Determine the (X, Y) coordinate at the center of the cell enclosing the given text.  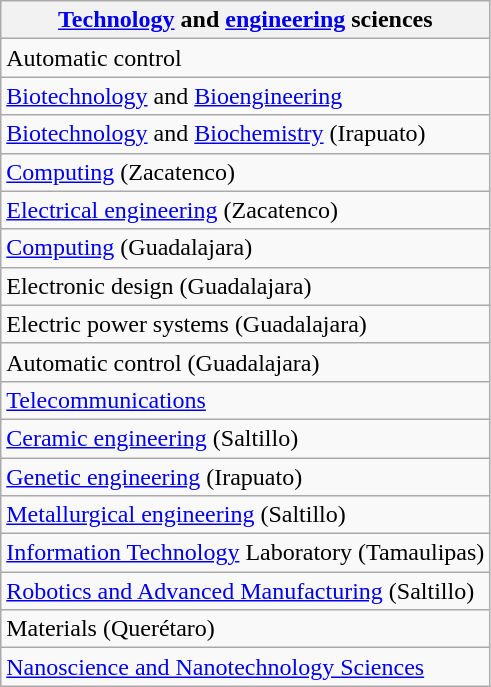
Computing (Guadalajara) (246, 248)
Electric power systems (Guadalajara) (246, 324)
Biotechnology and Biochemistry (Irapuato) (246, 134)
Metallurgical engineering (Saltillo) (246, 515)
Computing (Zacatenco) (246, 172)
Technology and engineering sciences (246, 20)
Automatic control (246, 58)
Materials (Querétaro) (246, 629)
Telecommunications (246, 400)
Biotechnology and Bioengineering (246, 96)
Information Technology Laboratory (Tamaulipas) (246, 553)
Electronic design (Guadalajara) (246, 286)
Automatic control (Guadalajara) (246, 362)
Electrical engineering (Zacatenco) (246, 210)
Genetic engineering (Irapuato) (246, 477)
Ceramic engineering (Saltillo) (246, 438)
Robotics and Advanced Manufacturing (Saltillo) (246, 591)
Nanoscience and Nanotechnology Sciences (246, 667)
